Provide the (X, Y) coordinate of the cell's center where the given text is located.  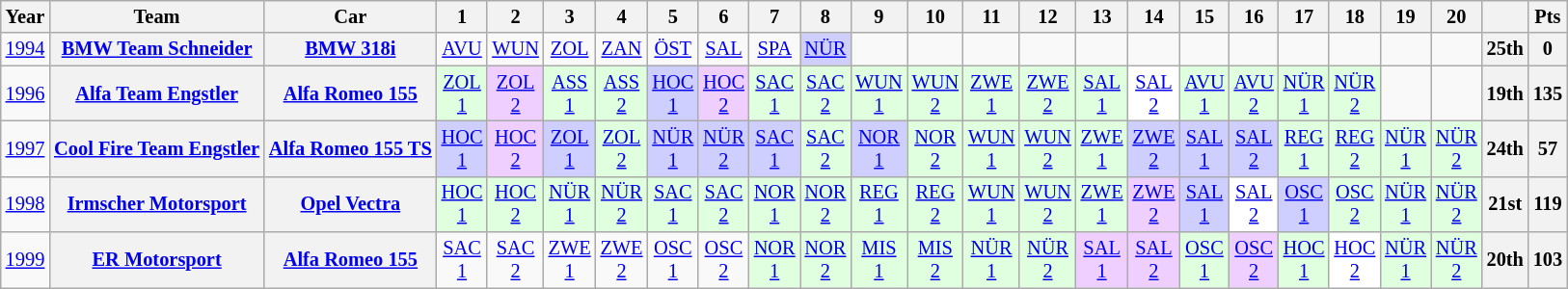
20 (1456, 16)
Alfa Team Engstler (156, 93)
1998 (25, 204)
103 (1548, 260)
Car (351, 16)
119 (1548, 204)
ER Motorsport (156, 260)
AVU (463, 49)
17 (1304, 16)
MIS2 (935, 260)
Year (25, 16)
ÖST (673, 49)
20th (1505, 260)
3 (570, 16)
13 (1102, 16)
1999 (25, 260)
WUN (515, 49)
1996 (25, 93)
10 (935, 16)
1994 (25, 49)
BMW Team Schneider (156, 49)
5 (673, 16)
NÜR (825, 49)
21st (1505, 204)
BMW 318i (351, 49)
MIS1 (879, 260)
SPA (775, 49)
57 (1548, 148)
8 (825, 16)
14 (1154, 16)
25th (1505, 49)
0 (1548, 49)
7 (775, 16)
Pts (1548, 16)
Opel Vectra (351, 204)
4 (622, 16)
19 (1406, 16)
Cool Fire Team Engstler (156, 148)
18 (1354, 16)
11 (991, 16)
15 (1203, 16)
ASS2 (622, 93)
1997 (25, 148)
ZAN (622, 49)
16 (1254, 16)
135 (1548, 93)
AVU1 (1203, 93)
1 (463, 16)
19th (1505, 93)
Alfa Romeo 155 TS (351, 148)
AVU2 (1254, 93)
Team (156, 16)
ZOL (570, 49)
12 (1047, 16)
Irmscher Motorsport (156, 204)
SAL (723, 49)
ASS1 (570, 93)
6 (723, 16)
9 (879, 16)
2 (515, 16)
24th (1505, 148)
